Extract the [x, y] coordinate from the center of the cell holding the provided text.  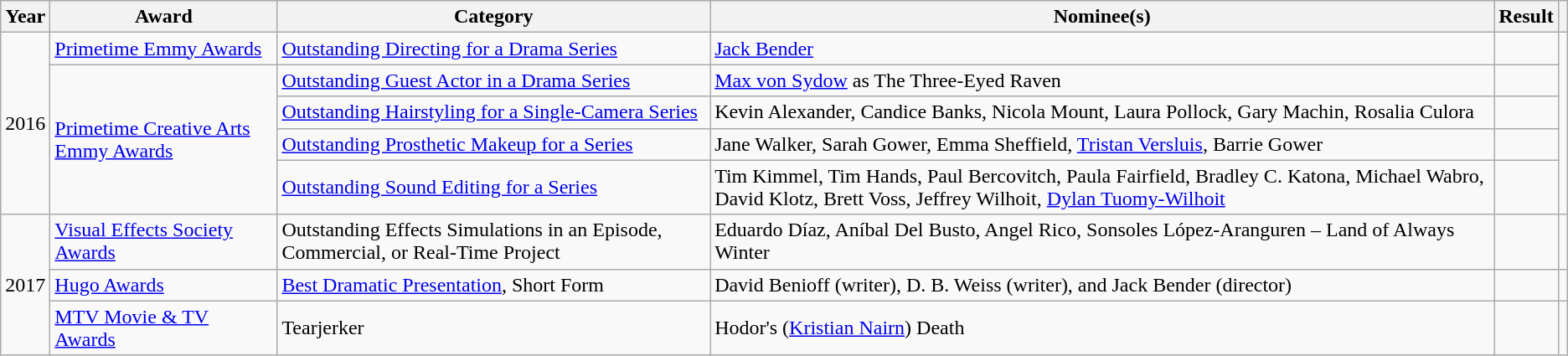
2016 [25, 124]
MTV Movie & TV Awards [164, 328]
Best Dramatic Presentation, Short Form [494, 285]
Kevin Alexander, Candice Banks, Nicola Mount, Laura Pollock, Gary Machin, Rosalia Culora [1102, 112]
Primetime Emmy Awards [164, 49]
Hugo Awards [164, 285]
Outstanding Hairstyling for a Single-Camera Series [494, 112]
Outstanding Guest Actor in a Drama Series [494, 80]
Category [494, 17]
Max von Sydow as The Three-Eyed Raven [1102, 80]
Jack Bender [1102, 49]
Hodor's (Kristian Nairn) Death [1102, 328]
Outstanding Prosthetic Makeup for a Series [494, 144]
David Benioff (writer), D. B. Weiss (writer), and Jack Bender (director) [1102, 285]
Award [164, 17]
Nominee(s) [1102, 17]
Year [25, 17]
Tearjerker [494, 328]
Primetime Creative Arts Emmy Awards [164, 139]
Result [1526, 17]
Eduardo Díaz, Aníbal Del Busto, Angel Rico, Sonsoles López-Aranguren – Land of Always Winter [1102, 241]
Outstanding Sound Editing for a Series [494, 188]
Outstanding Directing for a Drama Series [494, 49]
Visual Effects Society Awards [164, 241]
Outstanding Effects Simulations in an Episode, Commercial, or Real-Time Project [494, 241]
Jane Walker, Sarah Gower, Emma Sheffield, Tristan Versluis, Barrie Gower [1102, 144]
2017 [25, 285]
